Capture the cell that displays the provided text and extract its [X, Y] central coordinate. 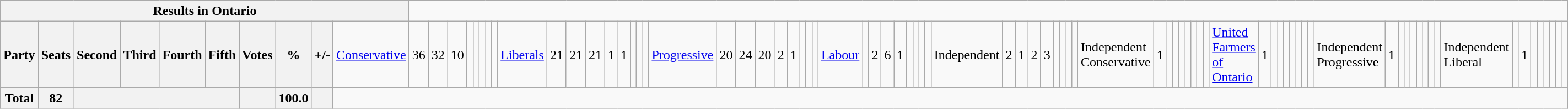
+/- [322, 54]
82 [56, 98]
32 [438, 54]
10 [457, 54]
24 [745, 54]
3 [1047, 54]
100.0 [293, 98]
Votes [257, 54]
Independent [967, 54]
Party [19, 54]
Independent Liberal [1477, 54]
% [293, 54]
Independent Conservative [1116, 54]
Seats [56, 54]
Liberals [522, 54]
Progressive [682, 54]
Conservative [371, 54]
Fifth [222, 54]
Third [140, 54]
United Farmers of Ontario [1234, 54]
Independent Progressive [1350, 54]
Second [97, 54]
Total [19, 98]
36 [419, 54]
Results in Ontario [205, 11]
6 [887, 54]
Labour [840, 54]
Fourth [182, 54]
